Extract the [X, Y] coordinate from the center of the cell holding the provided text.  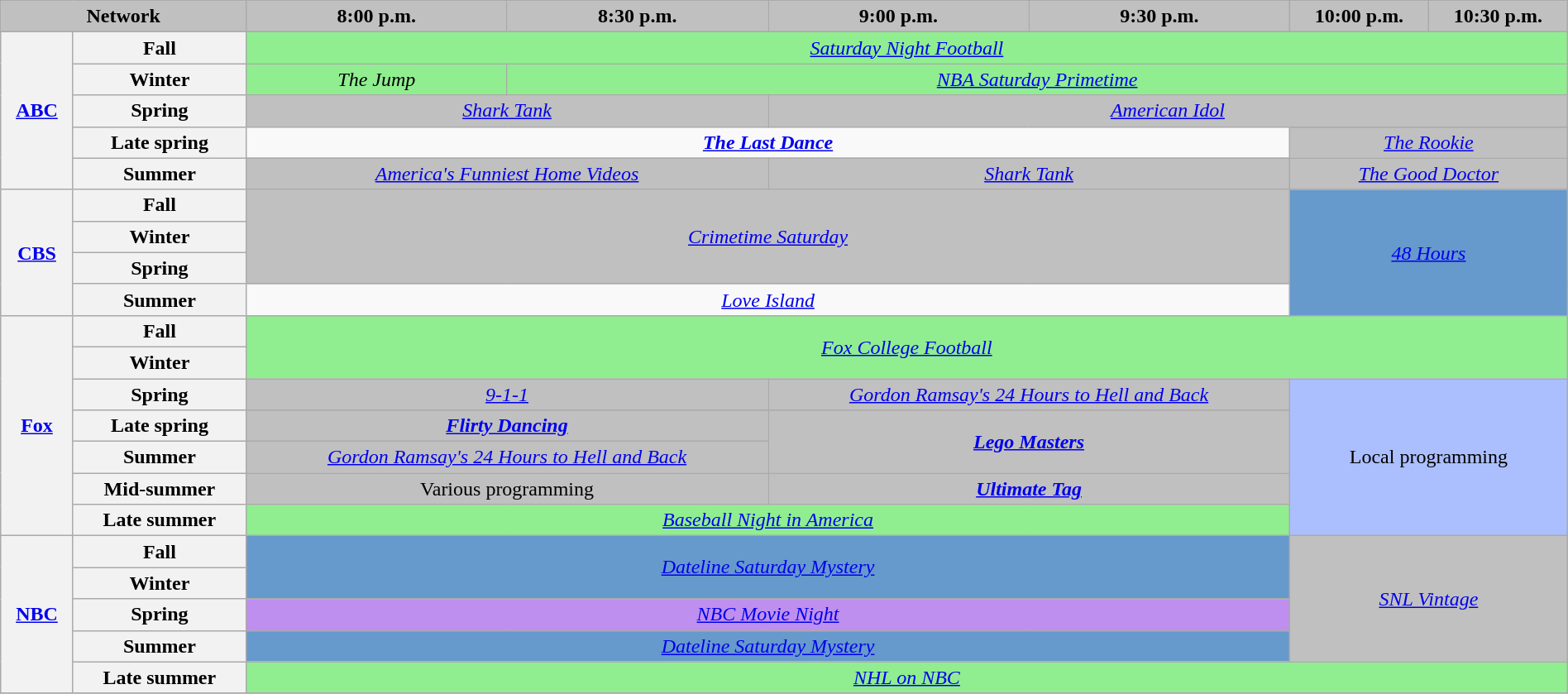
9-1-1 [508, 395]
NBA Saturday Primetime [1037, 79]
The Last Dance [768, 142]
Mid-summer [159, 489]
Saturday Night Football [907, 48]
American Idol [1168, 111]
Local programming [1429, 457]
CBS [36, 252]
Fox [36, 425]
ABC [36, 111]
NHL on NBC [907, 677]
Lego Masters [1029, 442]
Various programming [508, 489]
NBC Movie Night [768, 615]
Love Island [768, 299]
The Good Doctor [1429, 174]
10:30 p.m. [1498, 17]
The Jump [377, 79]
8:00 p.m. [377, 17]
Ultimate Tag [1029, 489]
The Rookie [1429, 142]
Fox College Football [907, 347]
America's Funniest Home Videos [508, 174]
10:00 p.m. [1360, 17]
9:00 p.m. [899, 17]
Flirty Dancing [508, 426]
NBC [36, 615]
Baseball Night in America [768, 520]
SNL Vintage [1429, 599]
Crimetime Saturday [768, 237]
Network [124, 17]
9:30 p.m. [1159, 17]
8:30 p.m. [638, 17]
48 Hours [1429, 252]
